Provide the (X, Y) coordinate of the cell's center where the given text is located.  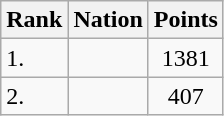
1. (34, 58)
Points (186, 20)
407 (186, 96)
Nation (108, 20)
1381 (186, 58)
Rank (34, 20)
2. (34, 96)
